Search for the cell housing the specified text and yield its [x, y] center coordinate. 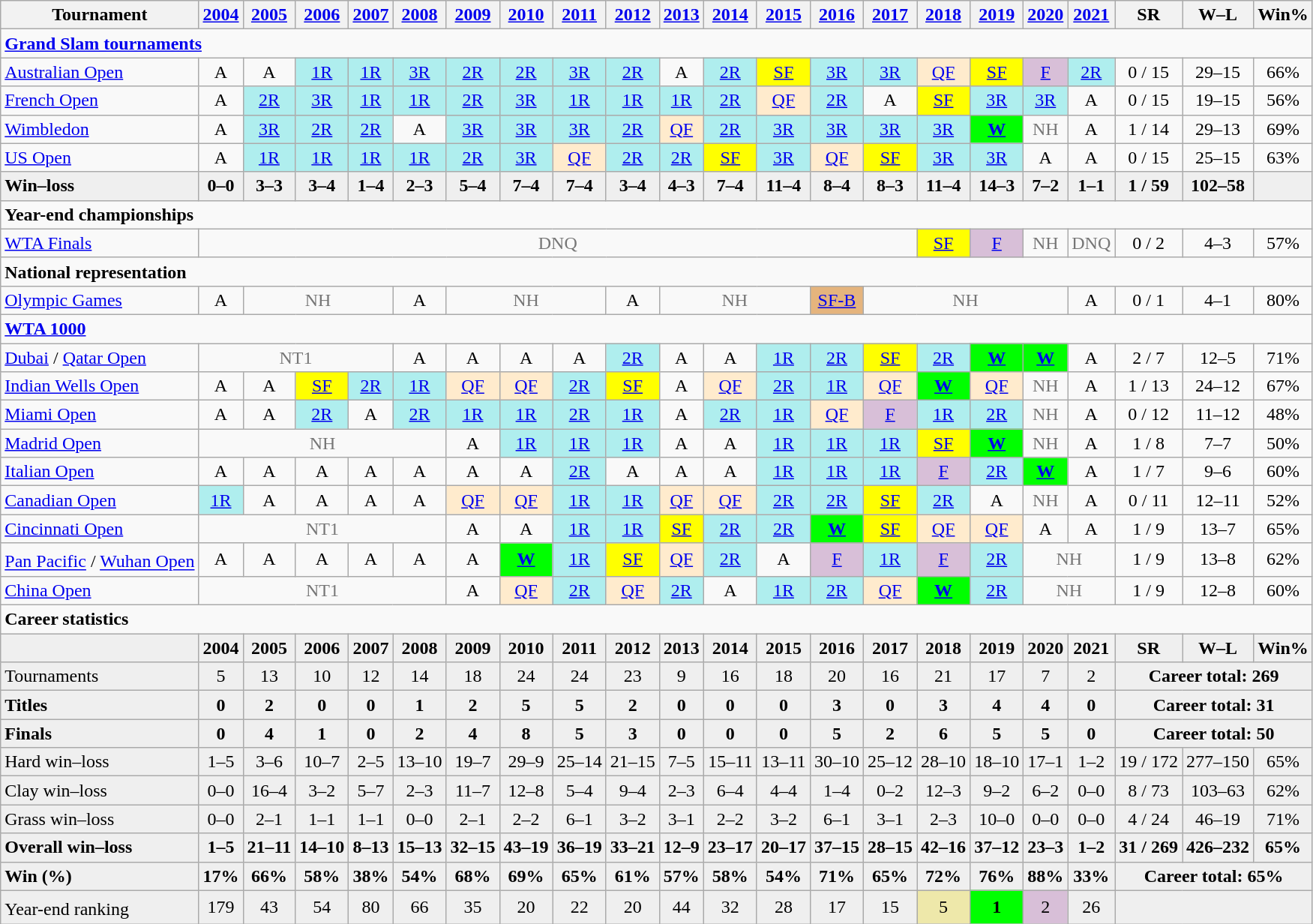
WTA 1000 [657, 328]
4–4 [783, 790]
7–7 [1218, 443]
102–58 [1218, 186]
8 / 73 [1149, 790]
43 [269, 907]
103–63 [1218, 790]
29–15 [1218, 72]
Career total: 269 [1213, 676]
20–17 [783, 847]
Career statistics [657, 619]
56% [1284, 100]
15 [891, 907]
63% [1284, 157]
7 [1045, 676]
179 [220, 907]
2–5 [370, 762]
1 / 8 [1149, 443]
17–1 [1045, 762]
Miami Open [100, 415]
SF-B [837, 300]
5–7 [370, 790]
9–2 [997, 790]
29–13 [1218, 129]
15–13 [420, 847]
9 [681, 676]
25–14 [579, 762]
50% [1284, 443]
24–12 [1218, 386]
28 [783, 907]
Career total: 50 [1213, 733]
10–0 [997, 819]
11–12 [1218, 415]
88% [1045, 876]
23–3 [1045, 847]
6 [943, 733]
0 / 11 [1149, 500]
Tournament [100, 15]
22 [579, 907]
1 / 7 [1149, 472]
Indian Wells Open [100, 386]
80 [370, 907]
Win (%) [100, 876]
68% [472, 876]
19–7 [472, 762]
US Open [100, 157]
277–150 [1218, 762]
12–3 [943, 790]
China Open [100, 590]
44 [681, 907]
54 [322, 907]
43–19 [526, 847]
7–2 [1045, 186]
25–15 [1218, 157]
Canadian Open [100, 500]
13–11 [783, 762]
12–9 [681, 847]
12–11 [1218, 500]
French Open [100, 100]
13–10 [420, 762]
36–19 [579, 847]
Wimbledon [100, 129]
0 / 1 [1149, 300]
0 / 12 [1149, 415]
Australian Open [100, 72]
12 [370, 676]
0–2 [891, 790]
21–11 [269, 847]
0 / 2 [1149, 243]
10 [322, 676]
12–5 [1218, 358]
1 / 14 [1149, 129]
6–2 [1045, 790]
19–15 [1218, 100]
30–10 [837, 762]
Clay win–loss [100, 790]
4–1 [1218, 300]
Dubai / Qatar Open [100, 358]
15–11 [730, 762]
76% [997, 876]
9–6 [1218, 472]
8 [526, 733]
Overall win–loss [100, 847]
4 / 24 [1149, 819]
18–10 [997, 762]
28–10 [943, 762]
6–4 [730, 790]
13 [269, 676]
3–6 [269, 762]
38% [370, 876]
Hard win–loss [100, 762]
16–4 [269, 790]
66 [420, 907]
28–15 [891, 847]
Grand Slam tournaments [657, 43]
9–4 [633, 790]
Pan Pacific / Wuhan Open [100, 559]
Titles [100, 705]
21–15 [633, 762]
7–5 [681, 762]
35 [472, 907]
10–7 [322, 762]
61% [633, 876]
25–12 [891, 762]
Italian Open [100, 472]
3–3 [269, 186]
37–15 [837, 847]
Win–loss [100, 186]
1 / 13 [1149, 386]
426–232 [1218, 847]
Cincinnati Open [100, 529]
National representation [657, 271]
23 [633, 676]
Grass win–loss [100, 819]
72% [943, 876]
17% [220, 876]
8–4 [837, 186]
19 / 172 [1149, 762]
33% [1092, 876]
13–8 [1218, 559]
Year-end championships [657, 214]
52% [1284, 500]
23–17 [730, 847]
48% [1284, 415]
Finals [100, 733]
29–9 [526, 762]
2 / 7 [1149, 358]
14–3 [997, 186]
31 / 269 [1149, 847]
26 [1092, 907]
80% [1284, 300]
21 [943, 676]
67% [1284, 386]
46–19 [1218, 819]
1 / 59 [1149, 186]
Career total: 31 [1213, 705]
Tournaments [100, 676]
13–7 [1218, 529]
32 [730, 907]
37–12 [997, 847]
8–3 [891, 186]
WTA Finals [100, 243]
8–13 [370, 847]
32–15 [472, 847]
Year-end ranking [100, 907]
Olympic Games [100, 300]
33–21 [633, 847]
Career total: 65% [1213, 876]
14–10 [322, 847]
11–7 [472, 790]
14 [420, 676]
42–16 [943, 847]
Madrid Open [100, 443]
